Scan for the cell matching the given text and deliver its [x, y] coordinate at center. 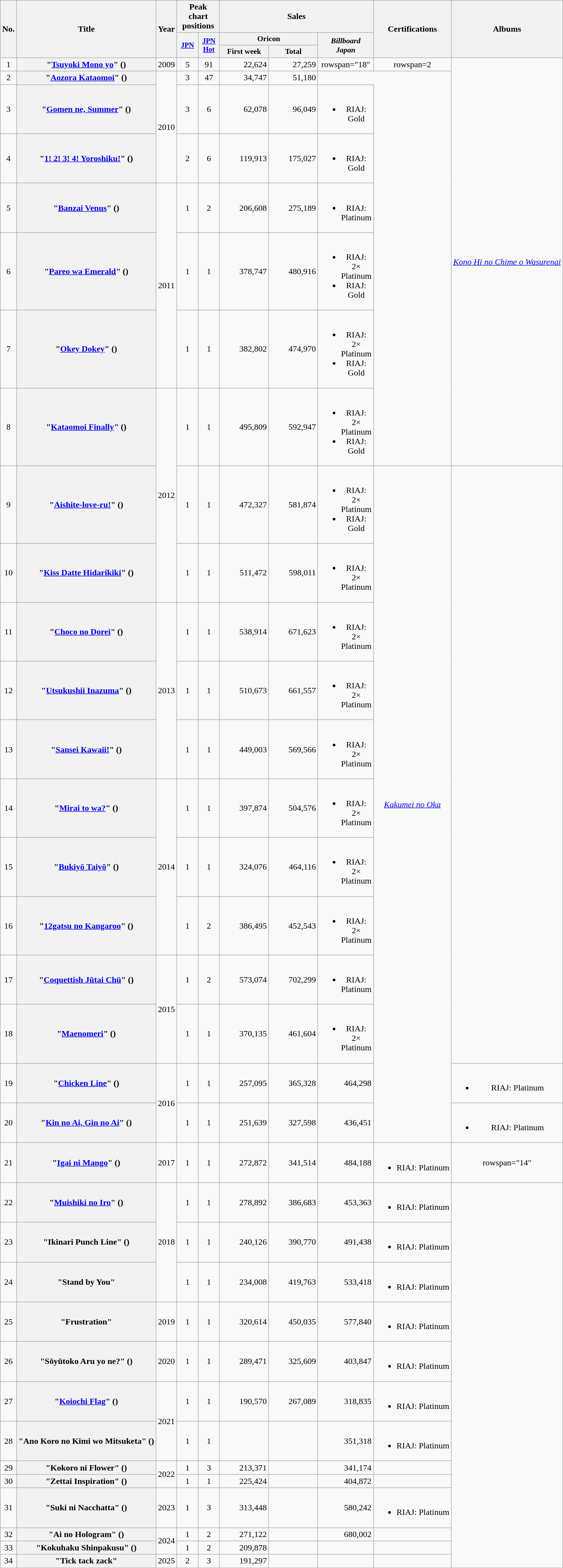
419,763 [293, 1282]
15 [8, 867]
28 [8, 1441]
"Aozora Kataomoi" () [86, 78]
404,872 [346, 1481]
"Tsuyoki Mono yo" () [86, 64]
"Utsukushii Inazuma" () [86, 690]
"Sansei Kawaii!" () [86, 750]
365,328 [293, 1083]
"Kataomoi Finally" () [86, 426]
464,116 [293, 867]
29 [8, 1468]
No. [8, 29]
450,035 [293, 1322]
"Aishite-love-ru!" () [86, 505]
318,835 [346, 1401]
2023 [166, 1507]
34,747 [244, 78]
8 [8, 426]
BillboardJapan [346, 45]
62,078 [244, 109]
320,614 [244, 1322]
"Kiss Datte Hidarikiki" () [86, 573]
702,299 [293, 980]
30 [8, 1481]
"Choco no Dorei" () [86, 632]
"Pareo wa Emerald" () [86, 271]
"Kokoro ni Flower" () [86, 1468]
272,872 [244, 1163]
386,683 [293, 1202]
598,011 [293, 573]
213,371 [244, 1468]
"Ikinari Punch Line" () [86, 1242]
2012 [166, 495]
"Igai ni Mango" () [86, 1163]
"Muishiki no Iro" () [86, 1202]
17 [8, 980]
96,049 [293, 109]
2020 [166, 1362]
190,570 [244, 1401]
592,947 [293, 426]
31 [8, 1507]
569,566 [293, 750]
19 [8, 1083]
"Maenomeri" () [86, 1034]
21 [8, 1163]
225,424 [244, 1481]
32 [8, 1534]
324,076 [244, 867]
504,576 [293, 808]
257,095 [244, 1083]
"Koiochi Flag" () [86, 1401]
Peak chart positions [198, 17]
JPN [187, 45]
2019 [166, 1322]
2015 [166, 1009]
275,189 [293, 208]
14 [8, 808]
2016 [166, 1103]
"Okey Dokey" () [86, 349]
403,847 [346, 1362]
9 [8, 505]
Kakumei no Oka [413, 804]
278,892 [244, 1202]
"Mirai to wa?" () [86, 808]
25 [8, 1322]
20 [8, 1123]
34 [8, 1561]
472,327 [244, 505]
580,242 [346, 1507]
"Banzai Venus" () [86, 208]
267,089 [293, 1401]
209,878 [244, 1548]
Certifications [413, 29]
452,543 [293, 925]
461,604 [293, 1034]
First week [244, 51]
474,970 [293, 349]
511,472 [244, 573]
510,673 [244, 690]
351,318 [346, 1441]
Albums [507, 29]
327,598 [293, 1123]
464,298 [346, 1083]
234,008 [244, 1282]
449,003 [244, 750]
16 [8, 925]
453,363 [346, 1202]
382,802 [244, 349]
rowspan=2 [413, 64]
Year [166, 29]
661,557 [293, 690]
680,002 [346, 1534]
341,174 [346, 1468]
119,913 [244, 158]
2013 [166, 690]
91 [209, 64]
Title [86, 29]
175,027 [293, 158]
251,639 [244, 1123]
10 [8, 573]
325,609 [293, 1362]
2022 [166, 1474]
480,916 [293, 271]
Sales [296, 17]
rowspan="14" [507, 1163]
378,747 [244, 271]
2014 [166, 867]
533,418 [346, 1282]
"Ai no Hologram" () [86, 1534]
397,874 [244, 808]
313,448 [244, 1507]
"1! 2! 3! 4! Yoroshiku!" () [86, 158]
2011 [166, 285]
22,624 [244, 64]
27 [8, 1401]
2025 [166, 1561]
206,608 [244, 208]
18 [8, 1034]
2009 [166, 64]
484,188 [346, 1163]
rowspan="18" [346, 64]
7 [8, 349]
12 [8, 690]
"Ano Koro no Kimi wo Mitsuketa" () [86, 1441]
"Bukiyō Taiyō" () [86, 867]
"Stand by You" [86, 1282]
"Tick tack zack" [86, 1561]
341,514 [293, 1163]
271,122 [244, 1534]
26 [8, 1362]
24 [8, 1282]
2010 [166, 127]
2021 [166, 1421]
"Sōyūtoko Aru yo ne?" () [86, 1362]
581,874 [293, 505]
23 [8, 1242]
"Gomen ne, Summer" () [86, 109]
436,451 [346, 1123]
33 [8, 1548]
"Chicken Line" () [86, 1083]
577,840 [346, 1322]
390,770 [293, 1242]
491,438 [346, 1242]
JPNHot [209, 45]
"Frustration" [86, 1322]
671,623 [293, 632]
2024 [166, 1541]
22 [8, 1202]
2017 [166, 1163]
Oricon [268, 39]
"Kokuhaku Shinpakusu" () [86, 1548]
47 [209, 78]
495,809 [244, 426]
386,495 [244, 925]
"Suki ni Nacchatta" () [86, 1507]
2018 [166, 1242]
289,471 [244, 1362]
11 [8, 632]
4 [8, 158]
"Coquettish Jūtai Chū" () [86, 980]
27,259 [293, 64]
"Zettai Inspiration" () [86, 1481]
51,180 [293, 78]
"Kin no Ai, Gin no Ai" () [86, 1123]
370,135 [244, 1034]
191,297 [244, 1561]
573,074 [244, 980]
Kono Hi no Chime o Wasurenai [507, 262]
Total [293, 51]
240,126 [244, 1242]
538,914 [244, 632]
13 [8, 750]
"12gatsu no Kangaroo" () [86, 925]
